Provide the [x, y] coordinate of the cell's center where the given text is located.  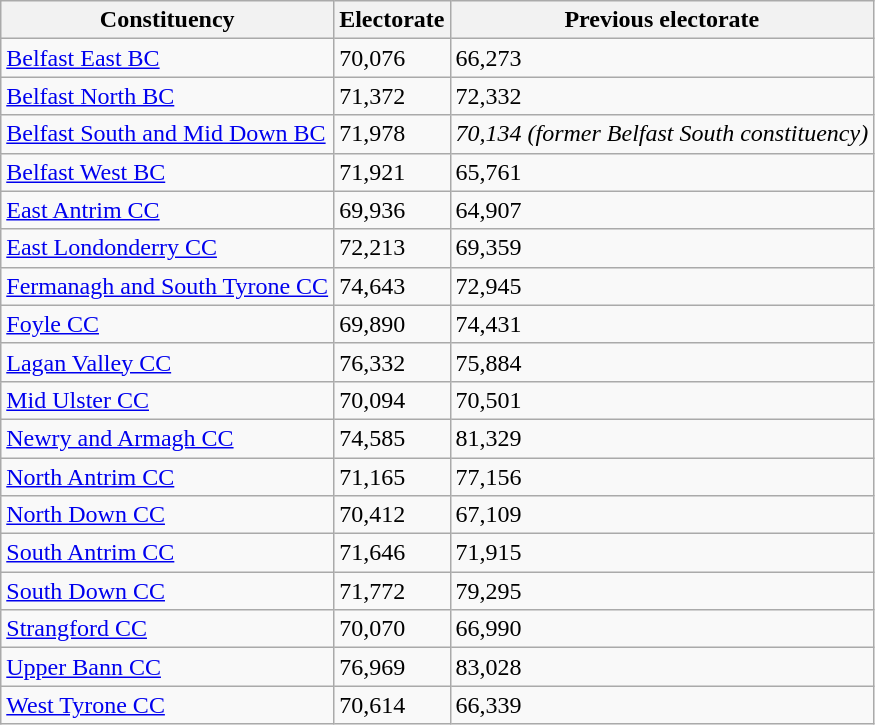
72,213 [392, 248]
71,921 [392, 172]
71,646 [392, 553]
Belfast East BC [168, 58]
South Down CC [168, 591]
66,339 [662, 705]
64,907 [662, 210]
76,969 [392, 667]
71,165 [392, 477]
East Londonderry CC [168, 248]
Belfast West BC [168, 172]
70,070 [392, 629]
Belfast South and Mid Down BC [168, 134]
79,295 [662, 591]
76,332 [392, 362]
70,614 [392, 705]
70,094 [392, 400]
Fermanagh and South Tyrone CC [168, 286]
72,945 [662, 286]
Strangford CC [168, 629]
71,915 [662, 553]
Belfast North BC [168, 96]
75,884 [662, 362]
Upper Bann CC [168, 667]
South Antrim CC [168, 553]
71,372 [392, 96]
77,156 [662, 477]
72,332 [662, 96]
69,936 [392, 210]
70,412 [392, 515]
North Antrim CC [168, 477]
65,761 [662, 172]
83,028 [662, 667]
74,585 [392, 438]
Mid Ulster CC [168, 400]
69,359 [662, 248]
Lagan Valley CC [168, 362]
67,109 [662, 515]
66,990 [662, 629]
Foyle CC [168, 324]
81,329 [662, 438]
71,772 [392, 591]
East Antrim CC [168, 210]
70,134 (former Belfast South constituency) [662, 134]
West Tyrone CC [168, 705]
71,978 [392, 134]
Electorate [392, 20]
74,431 [662, 324]
Newry and Armagh CC [168, 438]
Constituency [168, 20]
69,890 [392, 324]
74,643 [392, 286]
North Down CC [168, 515]
70,501 [662, 400]
Previous electorate [662, 20]
66,273 [662, 58]
70,076 [392, 58]
